Find where the given text appears and provide that cell's center as (x, y) coordinate. 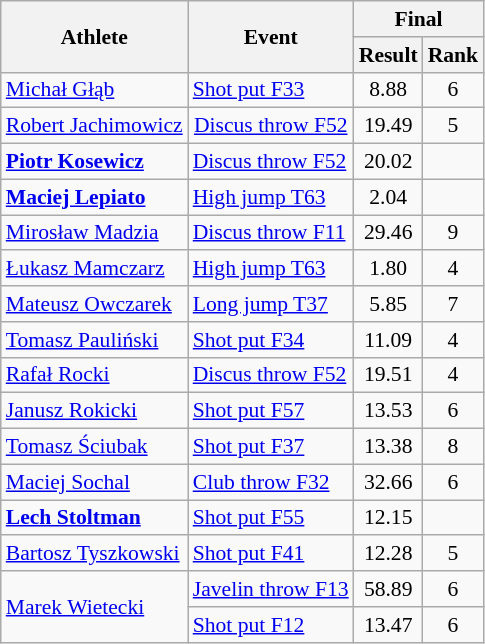
58.89 (388, 589)
5.85 (388, 304)
7 (454, 304)
Result (388, 55)
Piotr Kosewicz (94, 162)
Final (418, 19)
Mirosław Madzia (94, 233)
Javelin throw F13 (271, 589)
32.66 (388, 482)
Shot put F12 (271, 625)
Athlete (94, 36)
Mateusz Owczarek (94, 304)
Tomasz Ściubak (94, 447)
Bartosz Tyszkowski (94, 554)
Lech Stoltman (94, 518)
Rafał Rocki (94, 375)
Łukasz Mamczarz (94, 269)
Event (271, 36)
Robert Jachimowicz (94, 126)
Marek Wietecki (94, 606)
29.46 (388, 233)
12.15 (388, 518)
1.80 (388, 269)
Maciej Lepiato (94, 197)
11.09 (388, 340)
Michał Głąb (94, 90)
13.38 (388, 447)
Shot put F41 (271, 554)
Maciej Sochal (94, 482)
Janusz Rokicki (94, 411)
13.47 (388, 625)
Shot put F57 (271, 411)
19.49 (388, 126)
20.02 (388, 162)
Rank (454, 55)
19.51 (388, 375)
Shot put F33 (271, 90)
13.53 (388, 411)
Shot put F34 (271, 340)
Club throw F32 (271, 482)
9 (454, 233)
Tomasz Pauliński (94, 340)
8 (454, 447)
12.28 (388, 554)
Long jump T37 (271, 304)
8.88 (388, 90)
Shot put F37 (271, 447)
Discus throw F11 (271, 233)
Shot put F55 (271, 518)
2.04 (388, 197)
